Return the [X, Y] coordinate for the center point of the cell that contains the specified text.  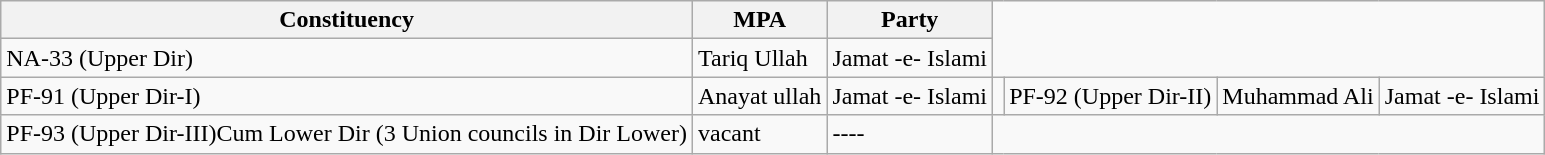
---- [910, 134]
Anayat ullah [760, 96]
PF-92 (Upper Dir-II) [1110, 96]
Tariq Ullah [760, 58]
Party [910, 20]
PF-91 (Upper Dir-I) [347, 96]
MPA [760, 20]
NA-33 (Upper Dir) [347, 58]
PF-93 (Upper Dir-III)Cum Lower Dir (3 Union councils in Dir Lower) [347, 134]
Muhammad Ali [1298, 96]
Constituency [347, 20]
vacant [760, 134]
